Capture the cell that displays the provided text and extract its (x, y) central coordinate. 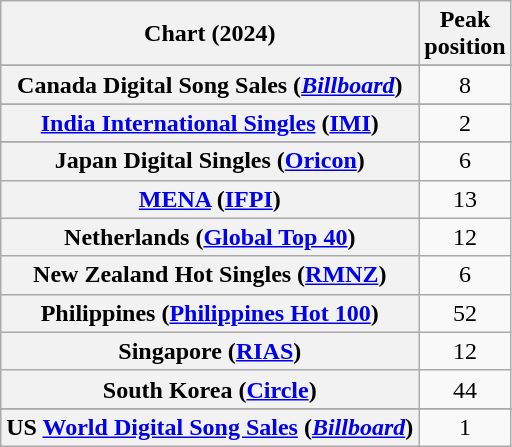
Japan Digital Singles (Oricon) (210, 161)
US World Digital Song Sales (Billboard) (210, 427)
52 (465, 313)
Singapore (RIAS) (210, 351)
India International Singles (IMI) (210, 123)
Peakposition (465, 34)
44 (465, 389)
Netherlands (Global Top 40) (210, 237)
13 (465, 199)
New Zealand Hot Singles (RMNZ) (210, 275)
Philippines (Philippines Hot 100) (210, 313)
Canada Digital Song Sales (Billboard) (210, 85)
Chart (2024) (210, 34)
MENA (IFPI) (210, 199)
2 (465, 123)
1 (465, 427)
8 (465, 85)
South Korea (Circle) (210, 389)
